For the text-containing cell, return its midpoint in (x, y) coordinate format. 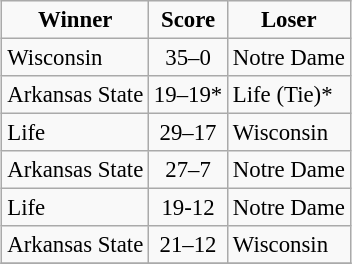
27–7 (188, 170)
21–12 (188, 245)
Score (188, 20)
Life (Tie)* (288, 95)
19–19* (188, 95)
Winner (76, 20)
29–17 (188, 133)
35–0 (188, 57)
Loser (288, 20)
19-12 (188, 208)
